Return the [X, Y] coordinate for the center point of the cell that contains the specified text.  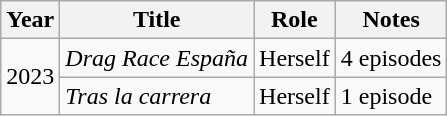
Title [157, 20]
2023 [30, 77]
4 episodes [391, 58]
Role [295, 20]
Tras la carrera [157, 96]
Year [30, 20]
Notes [391, 20]
1 episode [391, 96]
Drag Race España [157, 58]
